Locate the cell with the specified text and output its (x, y) center coordinate. 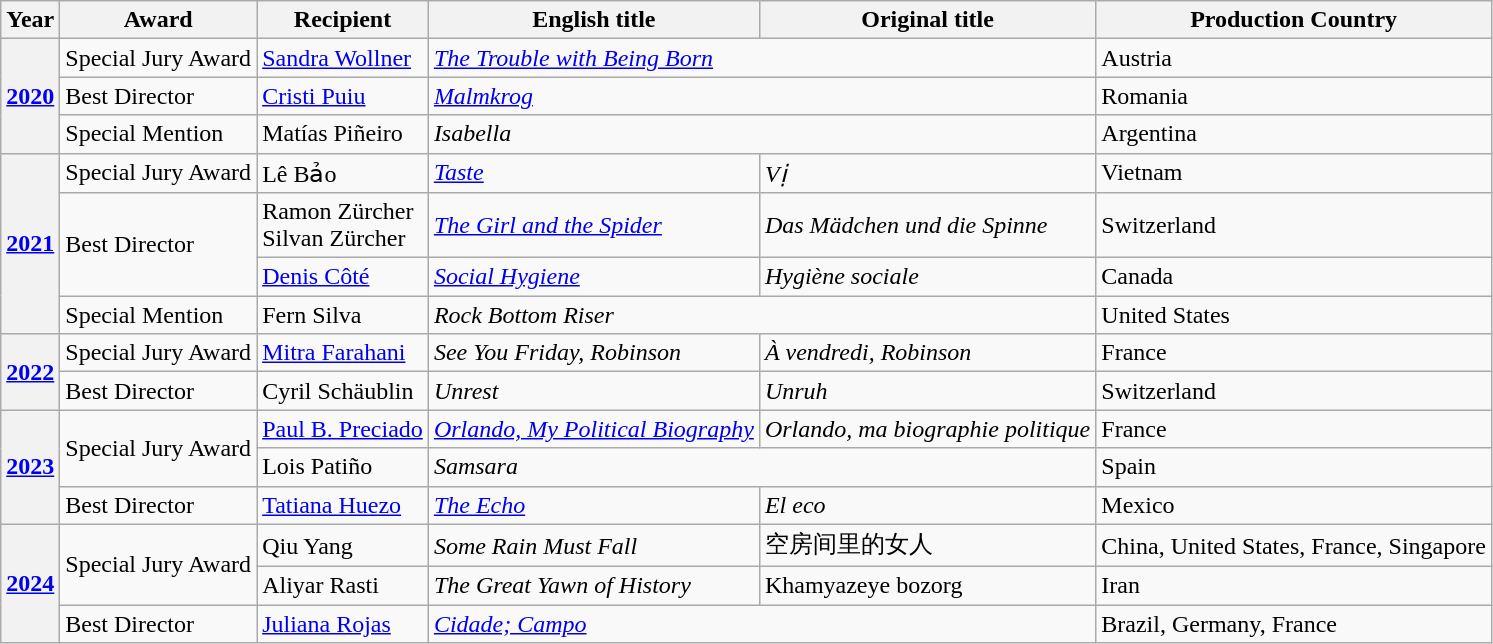
El eco (927, 505)
Samsara (762, 467)
Cristi Puiu (343, 96)
Award (158, 20)
2023 (30, 467)
The Trouble with Being Born (762, 58)
Vietnam (1294, 173)
Das Mädchen und die Spinne (927, 226)
English title (594, 20)
Lois Patiño (343, 467)
See You Friday, Robinson (594, 353)
2021 (30, 244)
Canada (1294, 277)
Sandra Wollner (343, 58)
Vị (927, 173)
China, United States, France, Singapore (1294, 546)
2022 (30, 372)
The Echo (594, 505)
Juliana Rojas (343, 624)
Recipient (343, 20)
Year (30, 20)
Hygiène sociale (927, 277)
Social Hygiene (594, 277)
United States (1294, 315)
Ramon ZürcherSilvan Zürcher (343, 226)
Unruh (927, 391)
The Girl and the Spider (594, 226)
Orlando, My Political Biography (594, 429)
Khamyazeye bozorg (927, 586)
Fern Silva (343, 315)
À vendredi, Robinson (927, 353)
Austria (1294, 58)
Orlando, ma biographie politique (927, 429)
Iran (1294, 586)
Romania (1294, 96)
Lê Bảo (343, 173)
Cidade; Campo (762, 624)
Production Country (1294, 20)
Brazil, Germany, France (1294, 624)
Some Rain Must Fall (594, 546)
2024 (30, 584)
Matías Piñeiro (343, 134)
Mexico (1294, 505)
Paul B. Preciado (343, 429)
The Great Yawn of History (594, 586)
Qiu Yang (343, 546)
Aliyar Rasti (343, 586)
Tatiana Huezo (343, 505)
Unrest (594, 391)
Argentina (1294, 134)
Denis Côté (343, 277)
Spain (1294, 467)
Mitra Farahani (343, 353)
空房间里的女人 (927, 546)
Isabella (762, 134)
2020 (30, 96)
Malmkrog (762, 96)
Cyril Schäublin (343, 391)
Original title (927, 20)
Taste (594, 173)
Rock Bottom Riser (762, 315)
